Search for the cell housing the specified text and yield its (x, y) center coordinate. 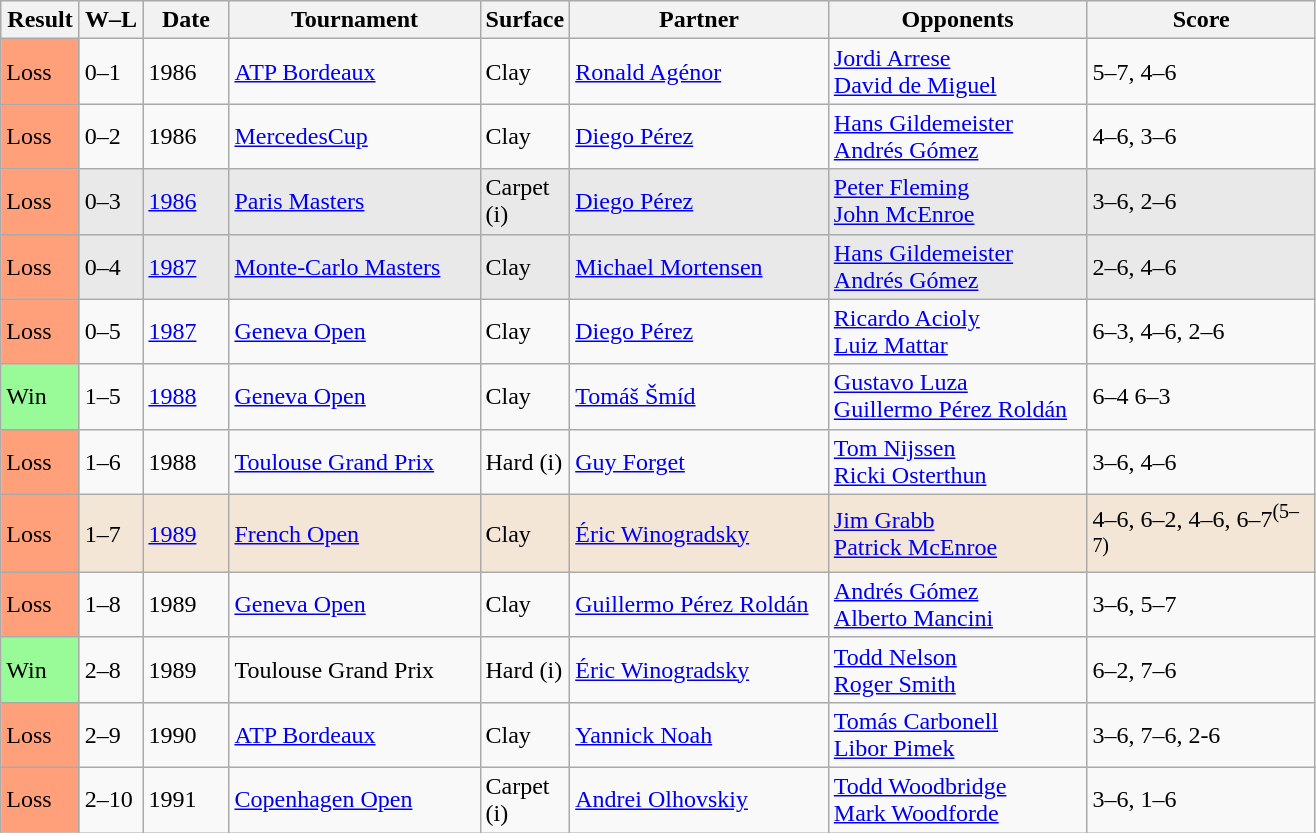
Tomás Carbonell Libor Pimek (958, 734)
Monte-Carlo Masters (354, 266)
1–5 (111, 396)
2–9 (111, 734)
3–6, 1–6 (1202, 800)
Guillermo Pérez Roldán (700, 604)
Michael Mortensen (700, 266)
Todd Nelson Roger Smith (958, 670)
Peter Fleming John McEnroe (958, 202)
MercedesCup (354, 136)
3–6, 5–7 (1202, 604)
Tom Nijssen Ricki Osterthun (958, 462)
Guy Forget (700, 462)
1–8 (111, 604)
Opponents (958, 20)
Jim Grabb Patrick McEnroe (958, 533)
0–5 (111, 332)
3–6, 4–6 (1202, 462)
2–6, 4–6 (1202, 266)
W–L (111, 20)
2–10 (111, 800)
Andrei Olhovskiy (700, 800)
1991 (186, 800)
2–8 (111, 670)
5–7, 4–6 (1202, 72)
Date (186, 20)
3–6, 7–6, 2-6 (1202, 734)
Ricardo Acioly Luiz Mattar (958, 332)
1990 (186, 734)
1–7 (111, 533)
Jordi Arrese David de Miguel (958, 72)
Surface (525, 20)
Tomáš Šmíd (700, 396)
4–6, 6–2, 4–6, 6–7(5–7) (1202, 533)
Tournament (354, 20)
4–6, 3–6 (1202, 136)
French Open (354, 533)
Todd Woodbridge Mark Woodforde (958, 800)
Paris Masters (354, 202)
Yannick Noah (700, 734)
Partner (700, 20)
3–6, 2–6 (1202, 202)
0–1 (111, 72)
Gustavo Luza Guillermo Pérez Roldán (958, 396)
0–4 (111, 266)
Andrés Gómez Alberto Mancini (958, 604)
1–6 (111, 462)
6–3, 4–6, 2–6 (1202, 332)
6–2, 7–6 (1202, 670)
Result (40, 20)
0–3 (111, 202)
6–4 6–3 (1202, 396)
Copenhagen Open (354, 800)
Ronald Agénor (700, 72)
0–2 (111, 136)
Score (1202, 20)
